Detect which cell encompasses the target text, then output its (X, Y) center coordinate. 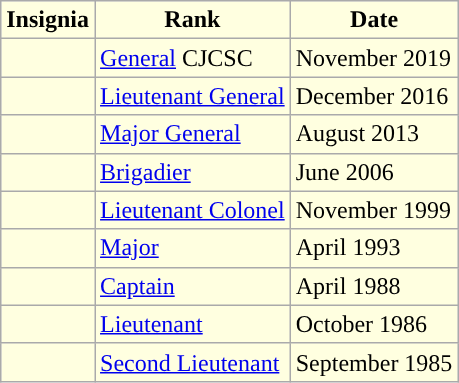
Captain (193, 286)
November 2019 (374, 58)
November 1999 (374, 210)
December 2016 (374, 96)
Date (374, 20)
Brigadier (193, 172)
Insignia (48, 20)
September 1985 (374, 362)
Major General (193, 134)
October 1986 (374, 324)
General CJCSC (193, 58)
April 1988 (374, 286)
August 2013 (374, 134)
June 2006 (374, 172)
Rank (193, 20)
April 1993 (374, 248)
Lieutenant (193, 324)
Major (193, 248)
Second Lieutenant (193, 362)
Lieutenant General (193, 96)
Lieutenant Colonel (193, 210)
